Return the [X, Y] coordinate for the center point of the cell that contains the specified text.  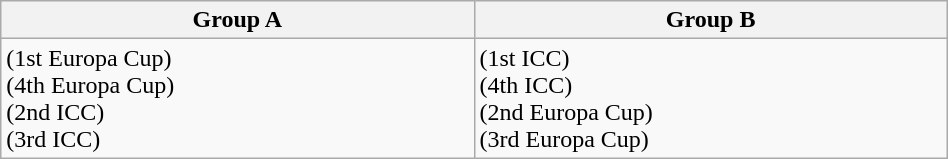
(1st ICC) (4th ICC) (2nd Europa Cup) (3rd Europa Cup) [710, 98]
(1st Europa Cup) (4th Europa Cup) (2nd ICC) (3rd ICC) [238, 98]
Group A [238, 20]
Group B [710, 20]
